Determine the (X, Y) coordinate at the center of the cell enclosing the given text.  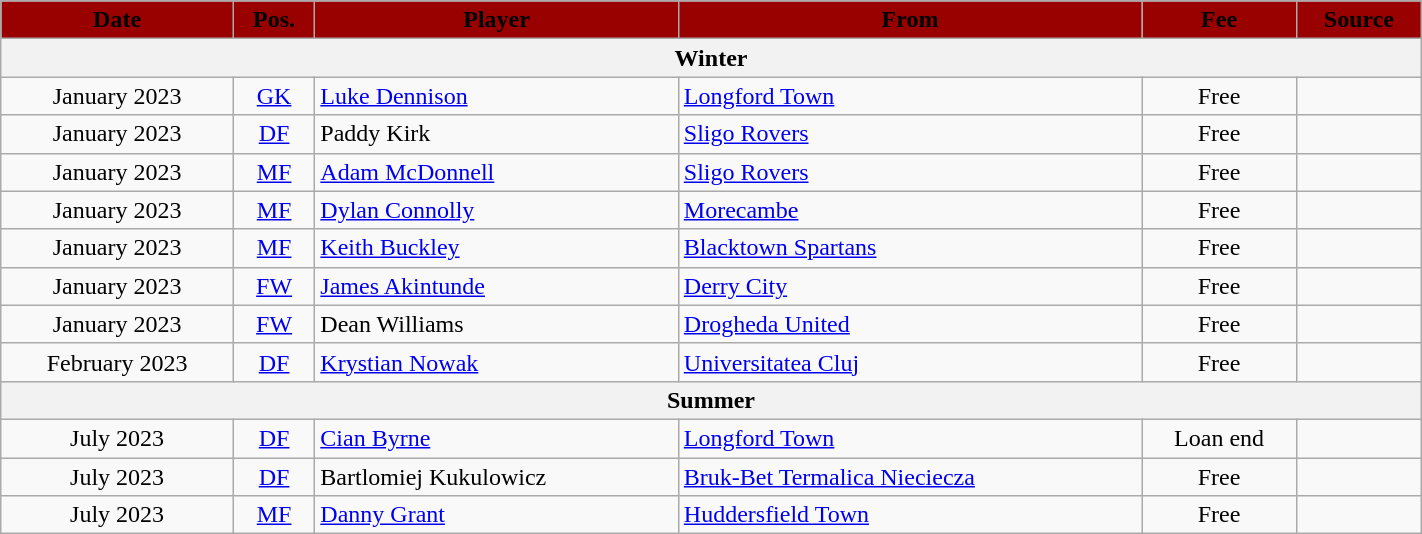
GK (274, 96)
Fee (1220, 20)
February 2023 (118, 362)
Danny Grant (496, 515)
Player (496, 20)
Adam McDonnell (496, 172)
Bartlomiej Kukulowicz (496, 477)
Huddersfield Town (910, 515)
From (910, 20)
James Akintunde (496, 286)
Date (118, 20)
Pos. (274, 20)
Paddy Kirk (496, 134)
Derry City (910, 286)
Source (1360, 20)
Summer (711, 400)
Keith Buckley (496, 248)
Morecambe (910, 210)
Cian Byrne (496, 438)
Dylan Connolly (496, 210)
Dean Williams (496, 324)
Bruk-Bet Termalica Nieciecza (910, 477)
Winter (711, 58)
Krystian Nowak (496, 362)
Drogheda United (910, 324)
Blacktown Spartans (910, 248)
Loan end (1220, 438)
Universitatea Cluj (910, 362)
Luke Dennison (496, 96)
